Pinpoint the cell where the given text exists, returning its (x, y) midpoint coordinate. 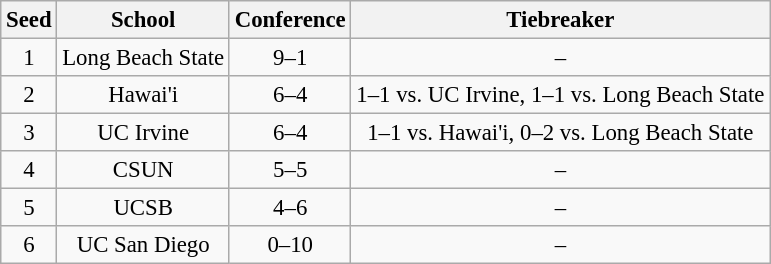
1 (29, 58)
Tiebreaker (560, 20)
School (144, 20)
Seed (29, 20)
Hawai'i (144, 95)
UC Irvine (144, 133)
Long Beach State (144, 58)
3 (29, 133)
1–1 vs. UC Irvine, 1–1 vs. Long Beach State (560, 95)
9–1 (290, 58)
UC San Diego (144, 245)
2 (29, 95)
1–1 vs. Hawai'i, 0–2 vs. Long Beach State (560, 133)
0–10 (290, 245)
UCSB (144, 208)
5–5 (290, 170)
4 (29, 170)
5 (29, 208)
CSUN (144, 170)
Conference (290, 20)
4–6 (290, 208)
6 (29, 245)
